Return the [X, Y] coordinate for the center point of the cell that contains the specified text.  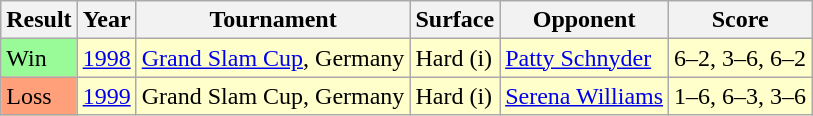
Win [39, 58]
Score [740, 20]
1999 [106, 96]
Opponent [584, 20]
6–2, 3–6, 6–2 [740, 58]
1998 [106, 58]
Tournament [273, 20]
Serena Williams [584, 96]
Surface [455, 20]
Loss [39, 96]
1–6, 6–3, 3–6 [740, 96]
Result [39, 20]
Year [106, 20]
Patty Schnyder [584, 58]
